Provide the (X, Y) coordinate of the cell's center where the given text is located.  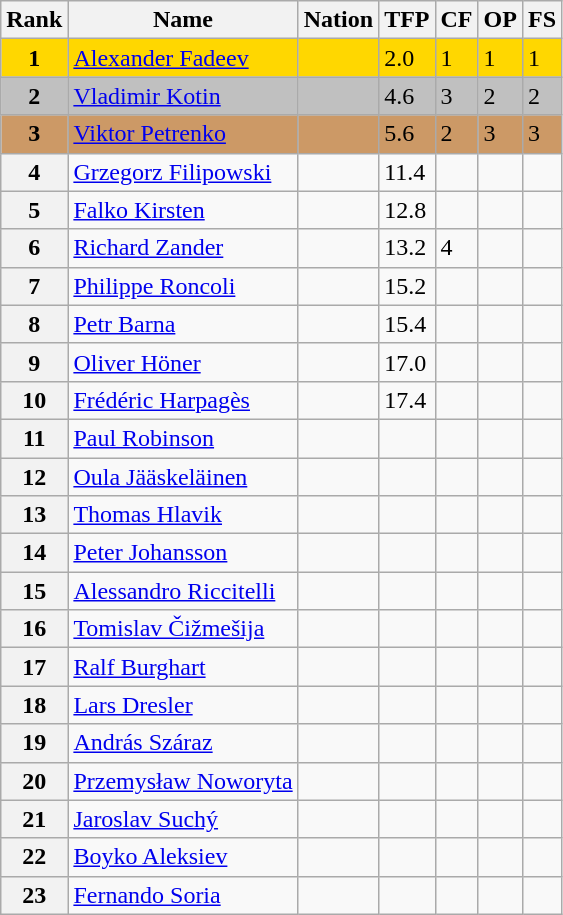
Falko Kirsten (183, 210)
16 (34, 629)
17.4 (407, 400)
Petr Barna (183, 324)
FS (542, 20)
Richard Zander (183, 248)
6 (34, 248)
5.6 (407, 134)
19 (34, 743)
21 (34, 819)
22 (34, 857)
9 (34, 362)
Boyko Aleksiev (183, 857)
Ralf Burghart (183, 667)
11.4 (407, 172)
Paul Robinson (183, 438)
Oliver Höner (183, 362)
Vladimir Kotin (183, 96)
Grzegorz Filipowski (183, 172)
15 (34, 591)
Peter Johansson (183, 553)
13.2 (407, 248)
Thomas Hlavik (183, 515)
10 (34, 400)
2.0 (407, 58)
András Száraz (183, 743)
14 (34, 553)
Jaroslav Suchý (183, 819)
11 (34, 438)
Tomislav Čižmešija (183, 629)
Przemysław Noworyta (183, 781)
13 (34, 515)
4.6 (407, 96)
Rank (34, 20)
20 (34, 781)
TFP (407, 20)
12.8 (407, 210)
15.2 (407, 286)
15.4 (407, 324)
Philippe Roncoli (183, 286)
18 (34, 705)
5 (34, 210)
Fernando Soria (183, 895)
17 (34, 667)
Frédéric Harpagès (183, 400)
12 (34, 477)
Oula Jääskeläinen (183, 477)
Name (183, 20)
7 (34, 286)
Nation (338, 20)
CF (456, 20)
OP (500, 20)
17.0 (407, 362)
Alessandro Riccitelli (183, 591)
Alexander Fadeev (183, 58)
Viktor Petrenko (183, 134)
23 (34, 895)
Lars Dresler (183, 705)
8 (34, 324)
